Pinpoint the cell where the given text exists, returning its [X, Y] midpoint coordinate. 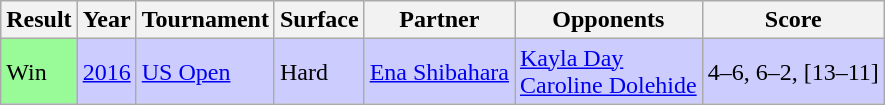
Hard [319, 72]
Result [39, 20]
Year [106, 20]
4–6, 6–2, [13–11] [793, 72]
Surface [319, 20]
Opponents [608, 20]
Score [793, 20]
Kayla Day Caroline Dolehide [608, 72]
Ena Shibahara [439, 72]
Tournament [205, 20]
US Open [205, 72]
Partner [439, 20]
2016 [106, 72]
Win [39, 72]
